Locate the cell with the specified text and output its (x, y) center coordinate. 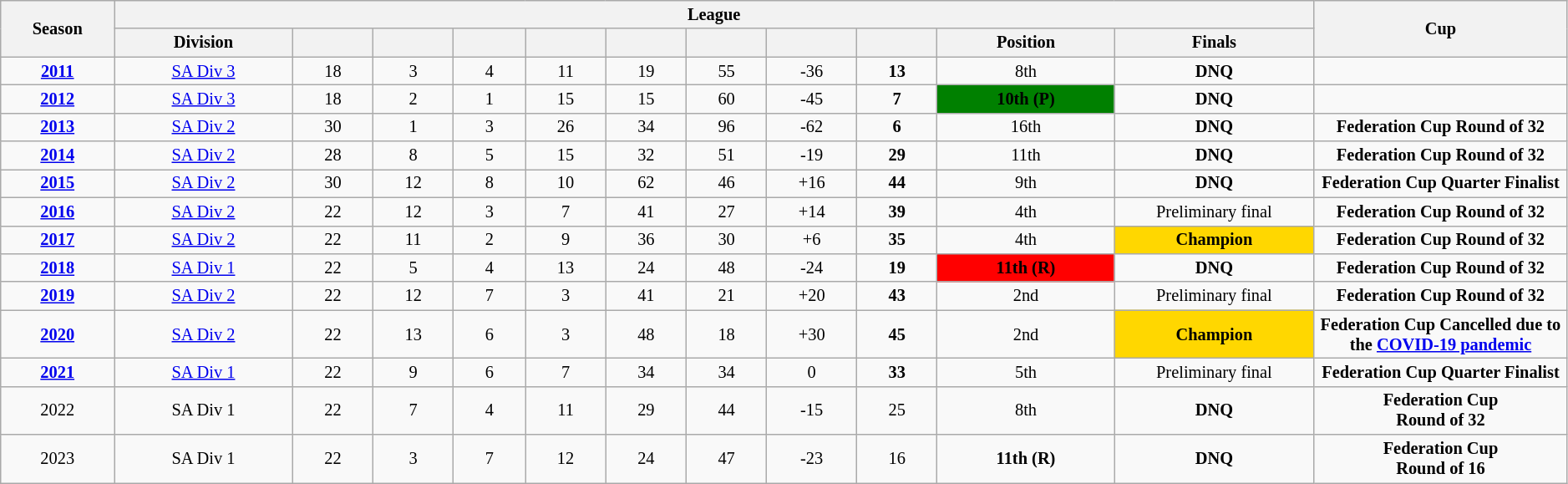
Federation CupRound of 32 (1441, 410)
-45 (812, 99)
26 (566, 127)
-36 (812, 71)
16th (1026, 127)
27 (726, 211)
-15 (812, 410)
25 (897, 410)
36 (646, 240)
+20 (812, 296)
+16 (812, 183)
46 (726, 183)
2023 (58, 459)
62 (646, 183)
2015 (58, 183)
2018 (58, 267)
33 (897, 372)
28 (332, 155)
2017 (58, 240)
55 (726, 71)
Federation Cup Cancelled due to the COVID-19 pandemic (1441, 334)
47 (726, 459)
21 (726, 296)
Finals (1214, 43)
Division (204, 43)
+6 (812, 240)
-19 (812, 155)
96 (726, 127)
Season (58, 28)
+14 (812, 211)
51 (726, 155)
2022 (58, 410)
60 (726, 99)
2019 (58, 296)
2011 (58, 71)
2012 (58, 99)
16 (897, 459)
-62 (812, 127)
Federation CupRound of 16 (1441, 459)
+30 (812, 334)
-23 (812, 459)
0 (812, 372)
2013 (58, 127)
Position (1026, 43)
11th (1026, 155)
2020 (58, 334)
2021 (58, 372)
2016 (58, 211)
5th (1026, 372)
35 (897, 240)
43 (897, 296)
2014 (58, 155)
45 (897, 334)
-24 (812, 267)
9th (1026, 183)
Cup (1441, 28)
32 (646, 155)
39 (897, 211)
10th (P) (1026, 99)
10 (566, 183)
League (714, 14)
